Pinpoint the cell where the given text exists, returning its (x, y) midpoint coordinate. 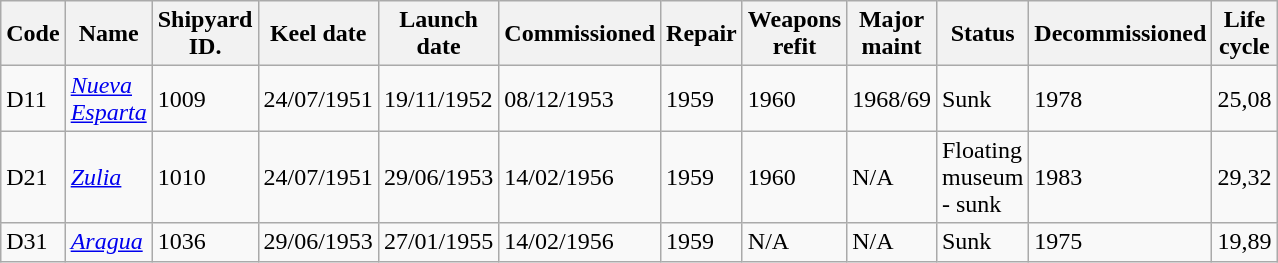
Life cycle (1244, 34)
Aragua (108, 242)
Floating museum - sunk (982, 177)
Commissioned (580, 34)
Name (108, 34)
1975 (1120, 242)
1010 (205, 177)
Launch date (438, 34)
25,08 (1244, 98)
19/11/1952 (438, 98)
Repair (702, 34)
1978 (1120, 98)
D11 (33, 98)
D21 (33, 177)
Major maint (892, 34)
Zulia (108, 177)
08/12/1953 (580, 98)
Code (33, 34)
Decommissioned (1120, 34)
1968/69 (892, 98)
Keel date (318, 34)
1036 (205, 242)
1983 (1120, 177)
29,32 (1244, 177)
27/01/1955 (438, 242)
Nueva Esparta (108, 98)
D31 (33, 242)
19,89 (1244, 242)
1009 (205, 98)
Status (982, 34)
Shipyard ID. (205, 34)
Weapons refit (794, 34)
